Locate the cell with the specified text and output its (x, y) center coordinate. 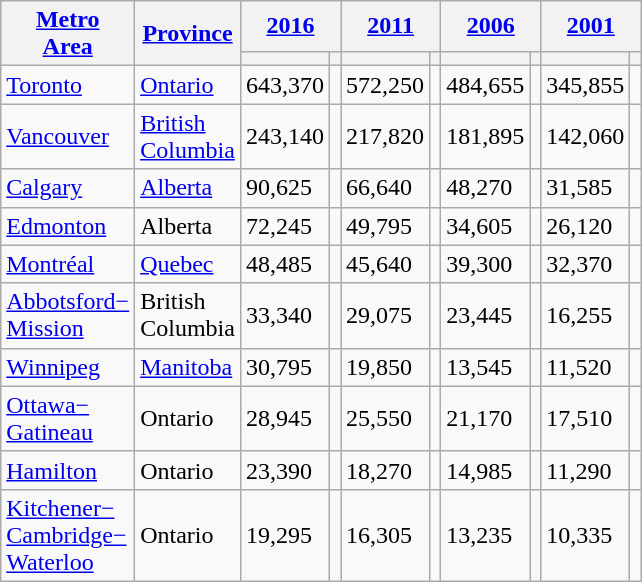
23,445 (486, 316)
Ottawa−Gatineau (68, 418)
23,390 (284, 470)
48,270 (486, 188)
345,855 (586, 85)
Toronto (68, 85)
Province (188, 34)
11,520 (586, 367)
21,170 (486, 418)
Vancouver (68, 136)
Abbotsford−Mission (68, 316)
17,510 (586, 418)
25,550 (386, 418)
39,300 (486, 264)
66,640 (386, 188)
18,270 (386, 470)
Quebec (188, 264)
2011 (391, 26)
Edmonton (68, 226)
Kitchener−Cambridge−Waterloo (68, 535)
217,820 (386, 136)
Calgary (68, 188)
643,370 (284, 85)
2016 (290, 26)
28,945 (284, 418)
30,795 (284, 367)
33,340 (284, 316)
45,640 (386, 264)
2006 (491, 26)
14,985 (486, 470)
16,305 (386, 535)
572,250 (386, 85)
19,850 (386, 367)
48,485 (284, 264)
34,605 (486, 226)
29,075 (386, 316)
Manitoba (188, 367)
49,795 (386, 226)
11,290 (586, 470)
10,335 (586, 535)
Montréal (68, 264)
MetroArea (68, 34)
90,625 (284, 188)
2001 (591, 26)
142,060 (586, 136)
16,255 (586, 316)
Winnipeg (68, 367)
26,120 (586, 226)
19,295 (284, 535)
484,655 (486, 85)
243,140 (284, 136)
181,895 (486, 136)
Hamilton (68, 470)
13,545 (486, 367)
31,585 (586, 188)
32,370 (586, 264)
72,245 (284, 226)
13,235 (486, 535)
